Output the (x, y) coordinate of the center of the cell containing the given text.  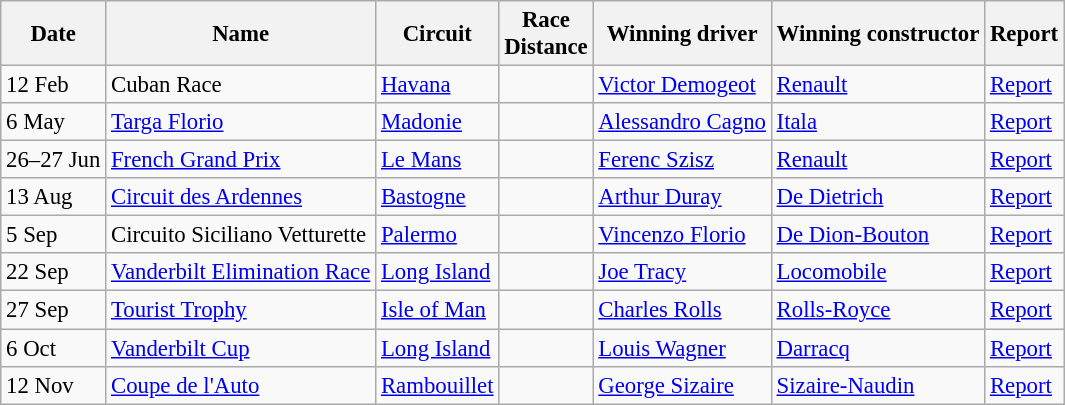
Alessandro Cagno (682, 122)
Ferenc Szisz (682, 160)
Madonie (438, 122)
George Sizaire (682, 385)
Rambouillet (438, 385)
Itala (878, 122)
Palermo (438, 235)
12 Feb (54, 85)
Coupe de l'Auto (241, 385)
Rolls-Royce (878, 310)
Tourist Trophy (241, 310)
RaceDistance (546, 34)
Bastogne (438, 197)
Sizaire-Naudin (878, 385)
Vanderbilt Cup (241, 348)
Circuito Siciliano Vetturette (241, 235)
Date (54, 34)
Charles Rolls (682, 310)
22 Sep (54, 273)
27 Sep (54, 310)
Isle of Man (438, 310)
Circuit (438, 34)
Name (241, 34)
Winning constructor (878, 34)
Havana (438, 85)
Targa Florio (241, 122)
Vincenzo Florio (682, 235)
6 May (54, 122)
Louis Wagner (682, 348)
Locomobile (878, 273)
Vanderbilt Elimination Race (241, 273)
Cuban Race (241, 85)
French Grand Prix (241, 160)
Circuit des Ardennes (241, 197)
Le Mans (438, 160)
12 Nov (54, 385)
Joe Tracy (682, 273)
6 Oct (54, 348)
13 Aug (54, 197)
Darracq (878, 348)
Arthur Duray (682, 197)
26–27 Jun (54, 160)
Victor Demogeot (682, 85)
5 Sep (54, 235)
De Dietrich (878, 197)
Winning driver (682, 34)
De Dion-Bouton (878, 235)
